Find where the given text appears and provide that cell's center as (X, Y) coordinate. 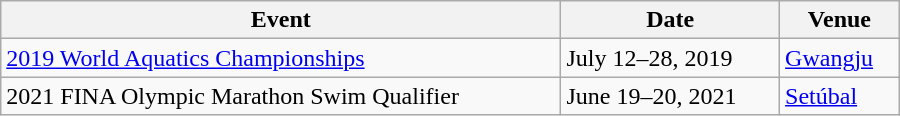
Gwangju (840, 58)
July 12–28, 2019 (670, 58)
2021 FINA Olympic Marathon Swim Qualifier (281, 96)
June 19–20, 2021 (670, 96)
Date (670, 20)
2019 World Aquatics Championships (281, 58)
Event (281, 20)
Setúbal (840, 96)
Venue (840, 20)
